Return (X, Y) of the center of cell containing provided text 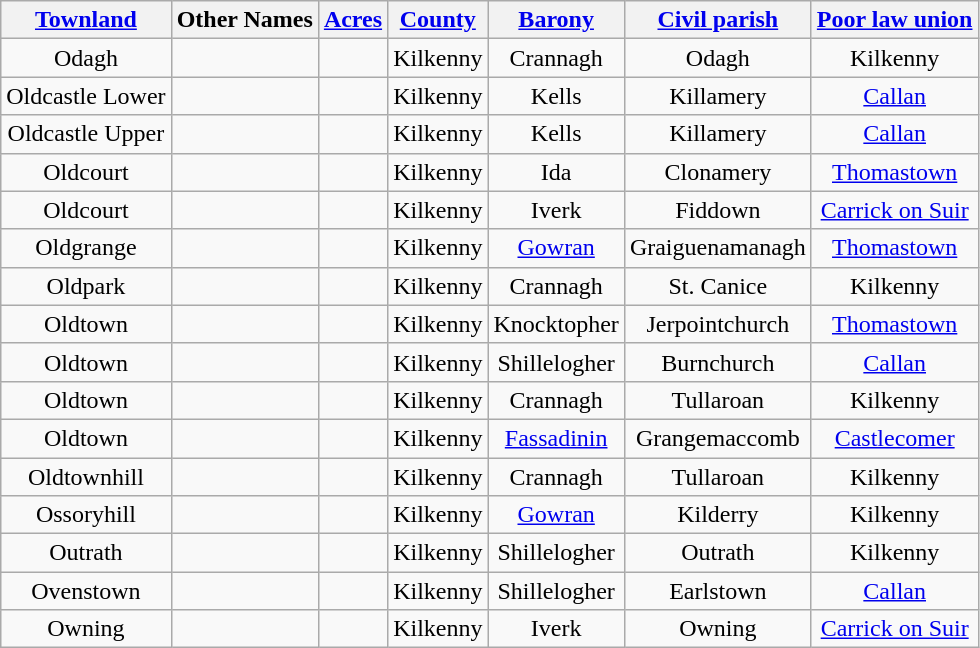
Poor law union (894, 20)
Knocktopher (556, 324)
Oldtownhill (86, 477)
Ida (556, 172)
Ovenstown (86, 591)
Jerpointchurch (718, 324)
Other Names (244, 20)
Townland (86, 20)
Graiguenamanagh (718, 248)
Barony (556, 20)
Oldgrange (86, 248)
Oldcastle Lower (86, 96)
Grangemaccomb (718, 438)
Oldpark (86, 286)
Castlecomer (894, 438)
Earlstown (718, 591)
Kilderry (718, 515)
Civil parish (718, 20)
Ossoryhill (86, 515)
Burnchurch (718, 362)
Acres (352, 20)
Fassadinin (556, 438)
Oldcastle Upper (86, 134)
Clonamery (718, 172)
County (438, 20)
Fiddown (718, 210)
St. Canice (718, 286)
